For the text-containing cell, return its midpoint in [x, y] coordinate format. 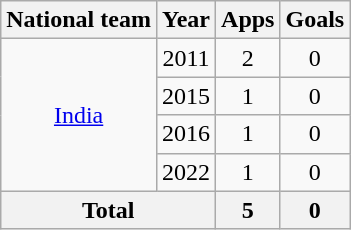
India [79, 115]
2022 [186, 172]
Year [186, 20]
2016 [186, 134]
Goals [315, 20]
2 [248, 58]
5 [248, 210]
Apps [248, 20]
Total [108, 210]
2011 [186, 58]
National team [79, 20]
2015 [186, 96]
